Find where the given text appears and provide that cell's center as [X, Y] coordinate. 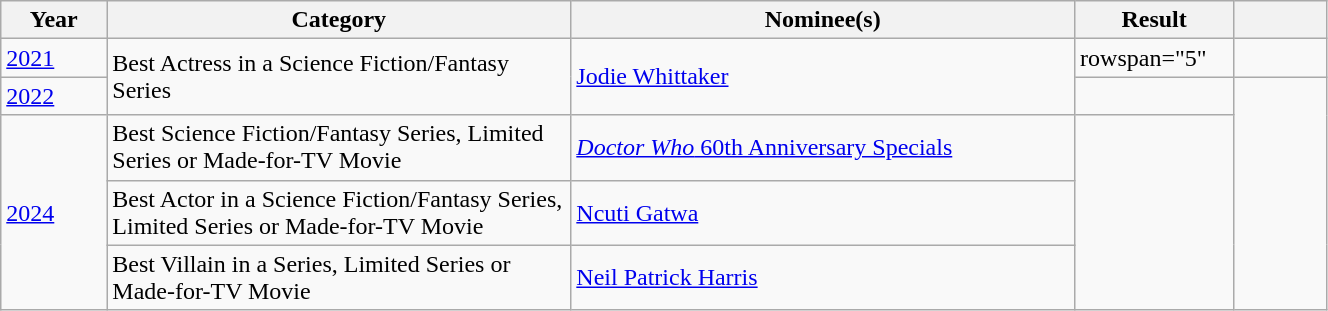
Doctor Who 60th Anniversary Specials [823, 148]
Best Actress in a Science Fiction/Fantasy Series [339, 77]
Best Science Fiction/Fantasy Series, Limited Series or Made-for-TV Movie [339, 148]
Category [339, 20]
Best Villain in a Series, Limited Series or Made-for-TV Movie [339, 278]
Nominee(s) [823, 20]
2021 [54, 58]
Result [1154, 20]
Jodie Whittaker [823, 77]
Best Actor in a Science Fiction/Fantasy Series, Limited Series or Made-for-TV Movie [339, 212]
Ncuti Gatwa [823, 212]
2024 [54, 212]
2022 [54, 96]
rowspan="5" [1154, 58]
Year [54, 20]
Neil Patrick Harris [823, 278]
